Determine the [x, y] coordinate at the center of the cell enclosing the given text.  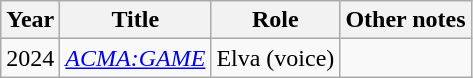
2024 [30, 58]
Year [30, 20]
ACMA:GAME [136, 58]
Other notes [406, 20]
Title [136, 20]
Elva (voice) [276, 58]
Role [276, 20]
